Capture the cell that displays the provided text and extract its (x, y) central coordinate. 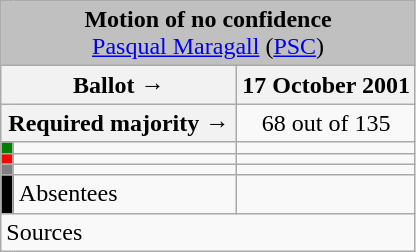
68 out of 135 (326, 123)
Ballot → (119, 85)
17 October 2001 (326, 85)
Motion of no confidencePasqual Maragall (PSC) (208, 34)
Required majority → (119, 123)
Sources (208, 232)
Absentees (125, 194)
